Detect which cell encompasses the target text, then output its (x, y) center coordinate. 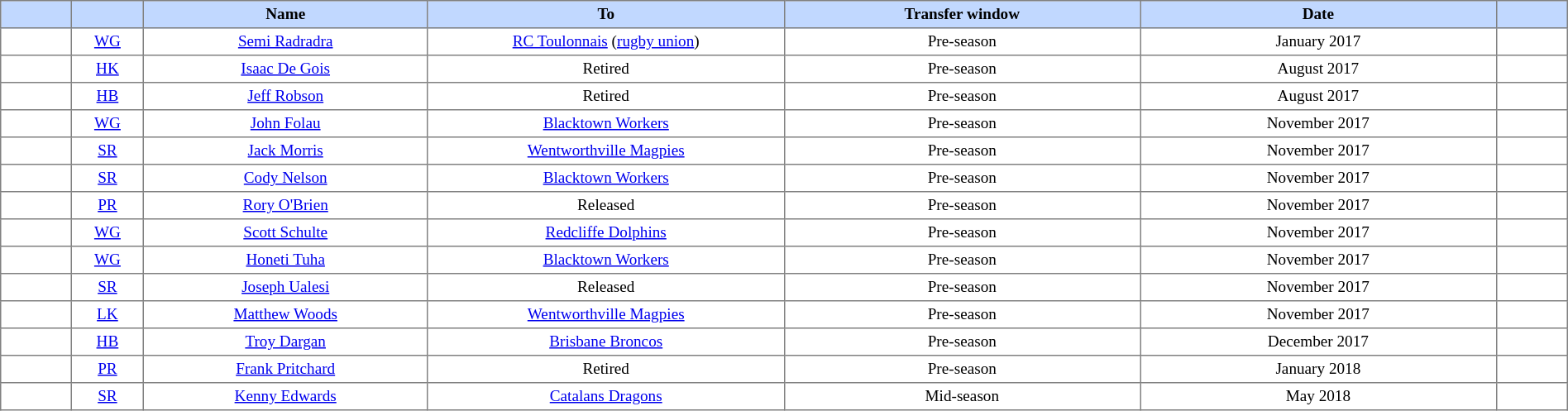
To (605, 15)
January 2017 (1318, 41)
Transfer window (963, 15)
Honeti Tuha (285, 260)
Jack Morris (285, 151)
Date (1318, 15)
Cody Nelson (285, 179)
May 2018 (1318, 397)
January 2018 (1318, 369)
Jeff Robson (285, 96)
Name (285, 15)
Catalans Dragons (605, 397)
Redcliffe Dolphins (605, 233)
John Folau (285, 124)
Semi Radradra (285, 41)
Scott Schulte (285, 233)
LK (108, 314)
Matthew Woods (285, 314)
Troy Dargan (285, 342)
Isaac De Gois (285, 69)
Rory O'Brien (285, 205)
RC Toulonnais (rugby union) (605, 41)
Kenny Edwards (285, 397)
HK (108, 69)
Brisbane Broncos (605, 342)
Frank Pritchard (285, 369)
Mid-season (963, 397)
December 2017 (1318, 342)
Joseph Ualesi (285, 288)
